Capture the cell that displays the provided text and extract its [x, y] central coordinate. 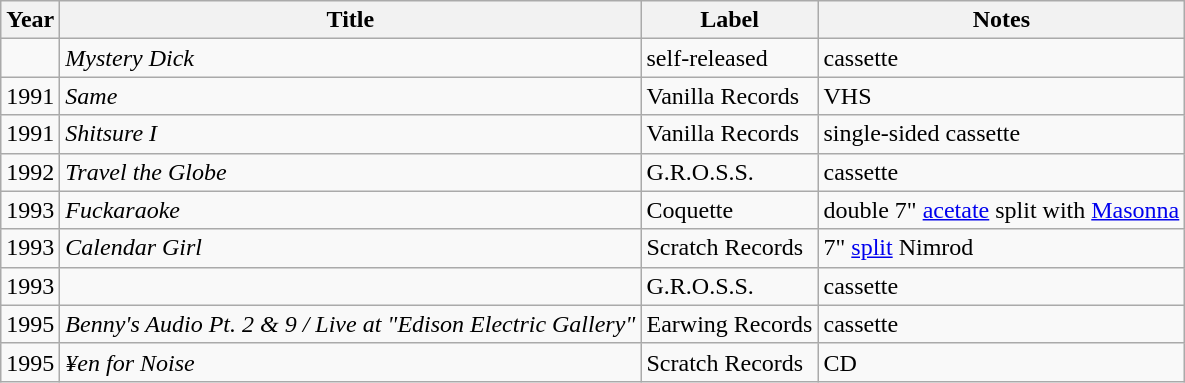
Title [350, 20]
Notes [1002, 20]
Same [350, 96]
Benny's Audio Pt. 2 & 9 / Live at "Edison Electric Gallery" [350, 324]
7" split Nimrod [1002, 248]
Earwing Records [730, 324]
self-released [730, 58]
Calendar Girl [350, 248]
Travel the Globe [350, 172]
Year [30, 20]
CD [1002, 362]
single-sided cassette [1002, 134]
Mystery Dick [350, 58]
Fuckaraoke [350, 210]
Shitsure I [350, 134]
double 7" acetate split with Masonna [1002, 210]
VHS [1002, 96]
¥en for Noise [350, 362]
Coquette [730, 210]
Label [730, 20]
1992 [30, 172]
